Identify which cell holds the provided text, then report its (X, Y) central coordinate. 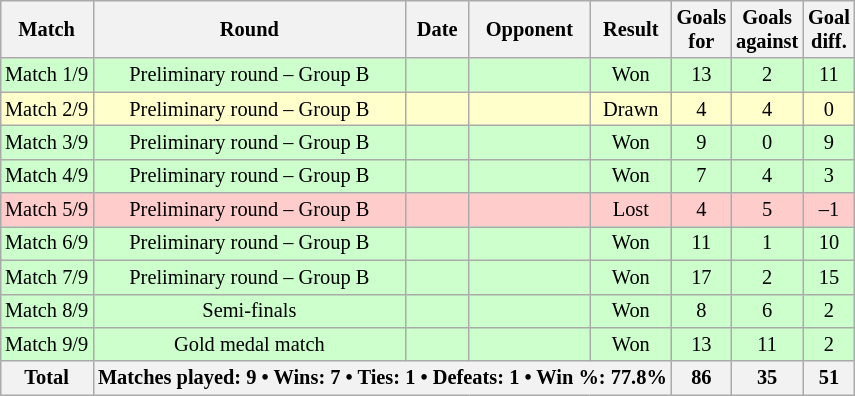
8 (702, 311)
1 (767, 243)
10 (829, 243)
51 (829, 378)
Lost (631, 210)
5 (767, 210)
Match 6/9 (46, 243)
Match 3/9 (46, 142)
Goaldiff. (829, 29)
15 (829, 277)
Result (631, 29)
17 (702, 277)
Match 4/9 (46, 176)
6 (767, 311)
Match 9/9 (46, 344)
Match 5/9 (46, 210)
Match 2/9 (46, 109)
Goalsagainst (767, 29)
Gold medal match (250, 344)
7 (702, 176)
3 (829, 176)
Match 7/9 (46, 277)
86 (702, 378)
Semi-finals (250, 311)
Round (250, 29)
35 (767, 378)
Goalsfor (702, 29)
Date (438, 29)
Matches played: 9 • Wins: 7 • Ties: 1 • Defeats: 1 • Win %: 77.8% (382, 378)
Opponent (530, 29)
Total (46, 378)
Drawn (631, 109)
Match 8/9 (46, 311)
Match 1/9 (46, 75)
–1 (829, 210)
Match (46, 29)
